Provide the [x, y] coordinate of the cell's center where the given text is located.  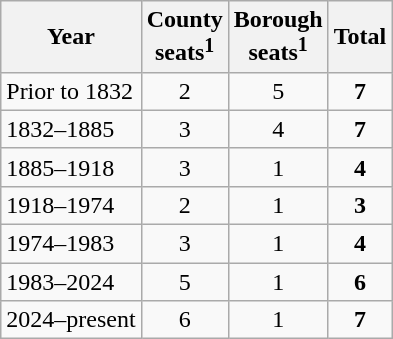
2024–present [71, 320]
1918–1974 [71, 205]
1885–1918 [71, 167]
Year [71, 37]
Total [360, 37]
Countyseats1 [184, 37]
1983–2024 [71, 282]
Boroughseats1 [278, 37]
Prior to 1832 [71, 91]
1832–1885 [71, 129]
1974–1983 [71, 244]
